Pinpoint the cell where the given text exists, returning its (X, Y) midpoint coordinate. 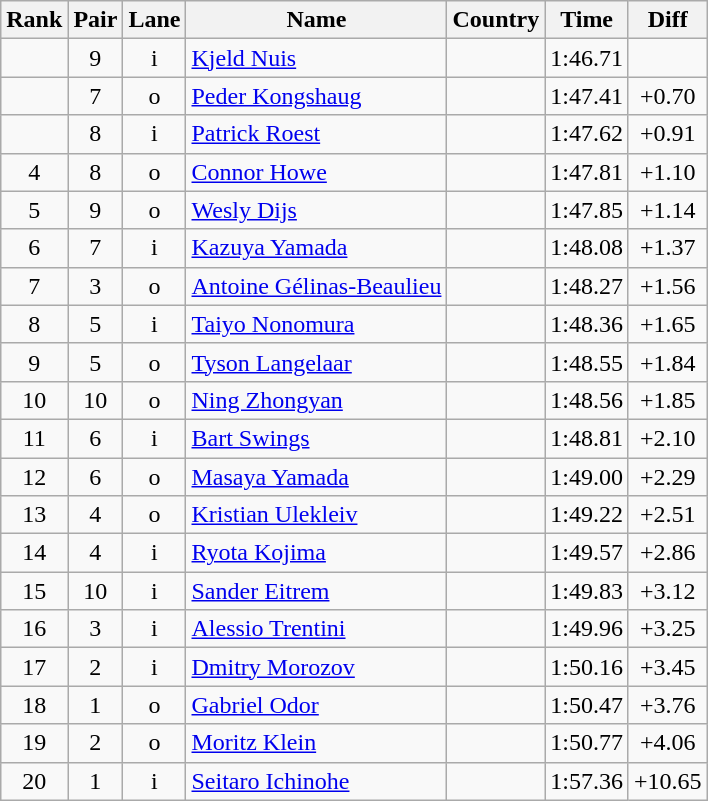
1:50.16 (587, 667)
1:57.36 (587, 781)
+2.51 (668, 515)
+3.25 (668, 629)
Pair (96, 20)
+3.12 (668, 591)
+1.85 (668, 400)
1:47.85 (587, 210)
Bart Swings (316, 438)
1:49.00 (587, 477)
1:48.36 (587, 324)
1:48.56 (587, 400)
Peder Kongshaug (316, 96)
16 (34, 629)
12 (34, 477)
Ning Zhongyan (316, 400)
1:48.08 (587, 248)
1:50.47 (587, 705)
1:48.81 (587, 438)
11 (34, 438)
1:49.83 (587, 591)
20 (34, 781)
Wesly Dijs (316, 210)
+0.70 (668, 96)
Kazuya Yamada (316, 248)
1:49.57 (587, 553)
14 (34, 553)
1:47.41 (587, 96)
Seitaro Ichinohe (316, 781)
1:49.96 (587, 629)
Lane (154, 20)
+4.06 (668, 743)
+1.65 (668, 324)
Masaya Yamada (316, 477)
Rank (34, 20)
+1.84 (668, 362)
+3.76 (668, 705)
Country (496, 20)
18 (34, 705)
Tyson Langelaar (316, 362)
+1.56 (668, 286)
Moritz Klein (316, 743)
Kjeld Nuis (316, 58)
17 (34, 667)
Dmitry Morozov (316, 667)
+1.37 (668, 248)
+3.45 (668, 667)
Antoine Gélinas-Beaulieu (316, 286)
+2.29 (668, 477)
Alessio Trentini (316, 629)
Name (316, 20)
Time (587, 20)
Sander Eitrem (316, 591)
Connor Howe (316, 172)
+2.86 (668, 553)
+1.10 (668, 172)
1:47.81 (587, 172)
1:47.62 (587, 134)
Kristian Ulekleiv (316, 515)
+0.91 (668, 134)
Diff (668, 20)
1:49.22 (587, 515)
Patrick Roest (316, 134)
1:48.27 (587, 286)
1:50.77 (587, 743)
13 (34, 515)
Ryota Kojima (316, 553)
+1.14 (668, 210)
+10.65 (668, 781)
1:46.71 (587, 58)
Gabriel Odor (316, 705)
+2.10 (668, 438)
19 (34, 743)
Taiyo Nonomura (316, 324)
1:48.55 (587, 362)
15 (34, 591)
